For the text-containing cell, return its midpoint in [X, Y] coordinate format. 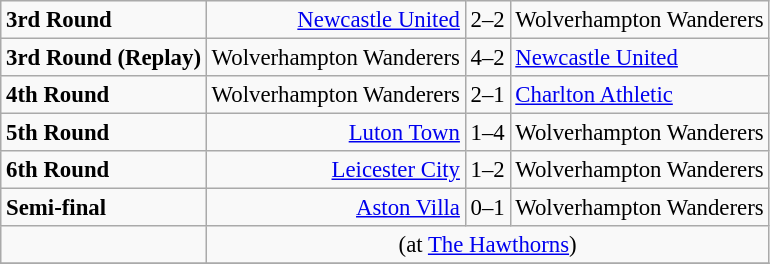
0–1 [488, 208]
1–2 [488, 170]
Aston Villa [336, 208]
2–1 [488, 95]
6th Round [104, 170]
5th Round [104, 133]
2–2 [488, 20]
3rd Round (Replay) [104, 58]
Semi-final [104, 208]
Charlton Athletic [640, 95]
(at The Hawthorns) [488, 245]
Leicester City [336, 170]
Luton Town [336, 133]
3rd Round [104, 20]
4th Round [104, 95]
4–2 [488, 58]
1–4 [488, 133]
